Extract the [x, y] coordinate from the center of the cell holding the provided text.  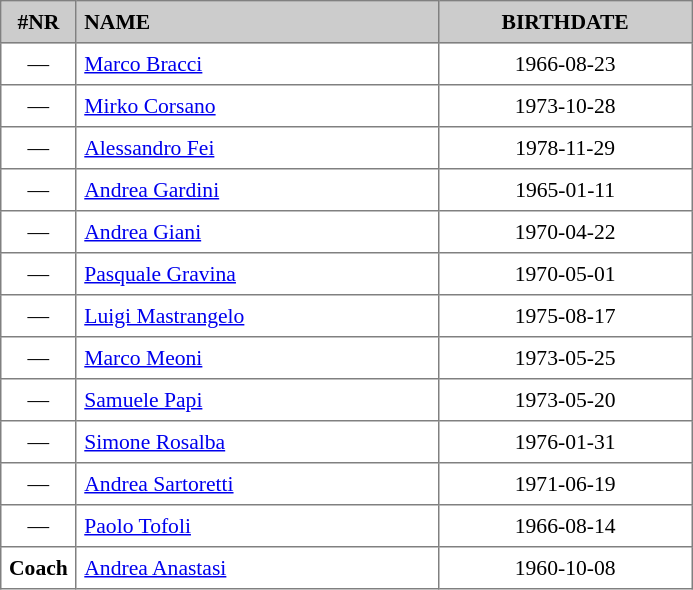
#NR [38, 22]
1970-05-01 [565, 274]
Pasquale Gravina [257, 274]
1966-08-14 [565, 526]
Paolo Tofoli [257, 526]
1965-01-11 [565, 190]
Coach [38, 568]
Marco Meoni [257, 358]
1973-05-25 [565, 358]
1975-08-17 [565, 316]
1960-10-08 [565, 568]
Alessandro Fei [257, 148]
Andrea Gardini [257, 190]
1973-10-28 [565, 106]
1966-08-23 [565, 64]
Andrea Anastasi [257, 568]
BIRTHDATE [565, 22]
Simone Rosalba [257, 442]
1970-04-22 [565, 232]
1973-05-20 [565, 400]
Marco Bracci [257, 64]
1976-01-31 [565, 442]
Luigi Mastrangelo [257, 316]
Samuele Papi [257, 400]
1978-11-29 [565, 148]
Andrea Sartoretti [257, 484]
1971-06-19 [565, 484]
NAME [257, 22]
Andrea Giani [257, 232]
Mirko Corsano [257, 106]
